Output the (x, y) coordinate of the center of the cell containing the given text.  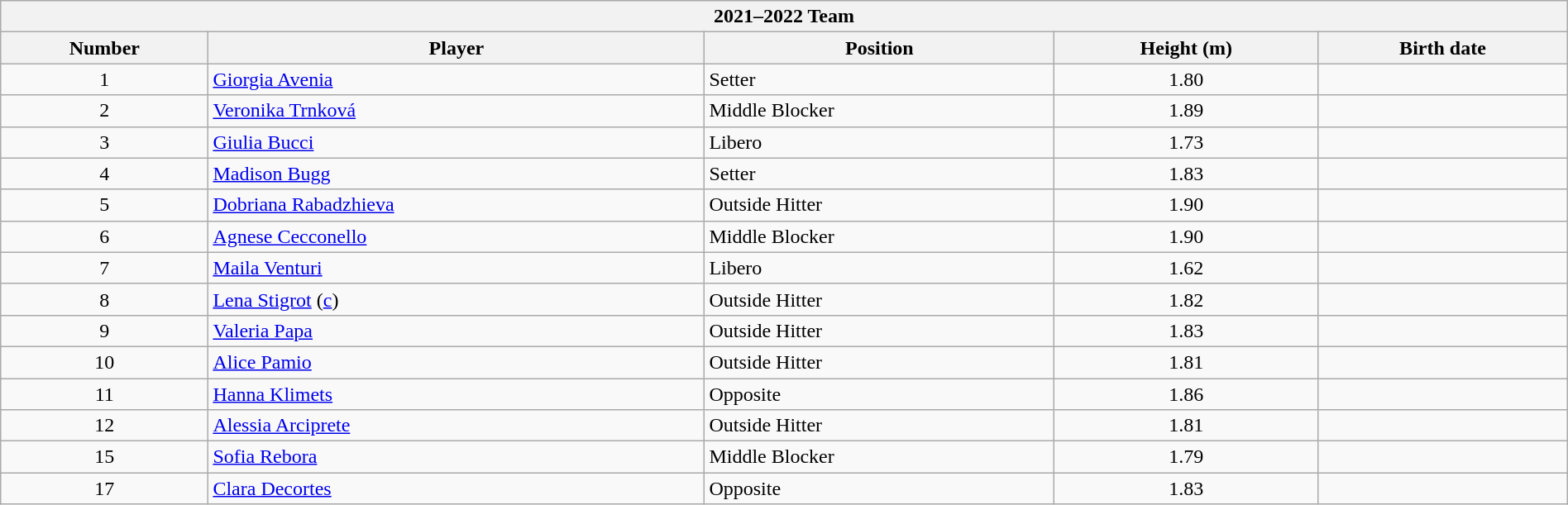
1 (104, 79)
1.80 (1186, 79)
1.86 (1186, 394)
Birth date (1443, 48)
7 (104, 268)
1.79 (1186, 457)
Dobriana Rabadzhieva (457, 205)
Valeria Papa (457, 331)
Height (m) (1186, 48)
1.73 (1186, 142)
1.89 (1186, 111)
Giorgia Avenia (457, 79)
8 (104, 299)
11 (104, 394)
1.62 (1186, 268)
Player (457, 48)
17 (104, 488)
Madison Bugg (457, 174)
Alessia Arciprete (457, 426)
Sofia Rebora (457, 457)
Veronika Trnková (457, 111)
2021–2022 Team (784, 17)
Agnese Cecconello (457, 236)
1.82 (1186, 299)
Number (104, 48)
Clara Decortes (457, 488)
Alice Pamio (457, 362)
9 (104, 331)
15 (104, 457)
2 (104, 111)
4 (104, 174)
Maila Venturi (457, 268)
5 (104, 205)
Hanna Klimets (457, 394)
6 (104, 236)
Lena Stigrot (c) (457, 299)
Position (880, 48)
3 (104, 142)
12 (104, 426)
10 (104, 362)
Giulia Bucci (457, 142)
